Determine the (x, y) coordinate at the center of the cell enclosing the given text.  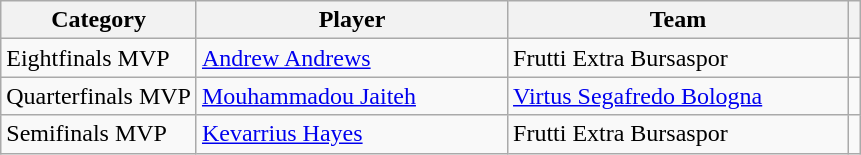
Kevarrius Hayes (352, 134)
Eightfinals MVP (99, 58)
Andrew Andrews (352, 58)
Mouhammadou Jaiteh (352, 96)
Team (678, 20)
Category (99, 20)
Quarterfinals MVP (99, 96)
Player (352, 20)
Virtus Segafredo Bologna (678, 96)
Semifinals MVP (99, 134)
